Determine the (X, Y) coordinate at the center of the cell enclosing the given text.  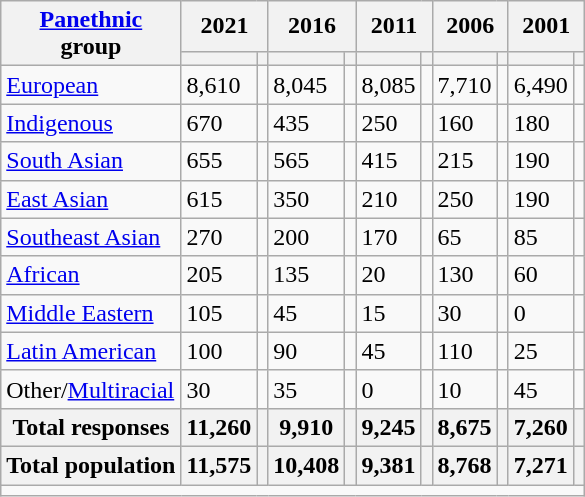
6,490 (540, 85)
11,575 (219, 465)
South Asian (91, 161)
35 (306, 389)
Total responses (91, 427)
655 (219, 161)
110 (464, 351)
130 (464, 275)
8,610 (219, 85)
15 (388, 313)
8,085 (388, 85)
415 (388, 161)
615 (219, 199)
8,768 (464, 465)
9,910 (306, 427)
7,710 (464, 85)
Other/Multiracial (91, 389)
Panethnicgroup (91, 34)
7,260 (540, 427)
180 (540, 123)
350 (306, 199)
215 (464, 161)
670 (219, 123)
European (91, 85)
270 (219, 237)
85 (540, 237)
100 (219, 351)
210 (388, 199)
65 (464, 237)
135 (306, 275)
11,260 (219, 427)
African (91, 275)
East Asian (91, 199)
2006 (470, 26)
20 (388, 275)
565 (306, 161)
105 (219, 313)
2011 (394, 26)
160 (464, 123)
Middle Eastern (91, 313)
8,675 (464, 427)
Southeast Asian (91, 237)
7,271 (540, 465)
25 (540, 351)
Latin American (91, 351)
205 (219, 275)
90 (306, 351)
2021 (224, 26)
200 (306, 237)
2016 (312, 26)
9,245 (388, 427)
Indigenous (91, 123)
60 (540, 275)
8,045 (306, 85)
435 (306, 123)
10 (464, 389)
2001 (546, 26)
9,381 (388, 465)
10,408 (306, 465)
170 (388, 237)
Total population (91, 465)
